Capture the cell that displays the provided text and extract its [x, y] central coordinate. 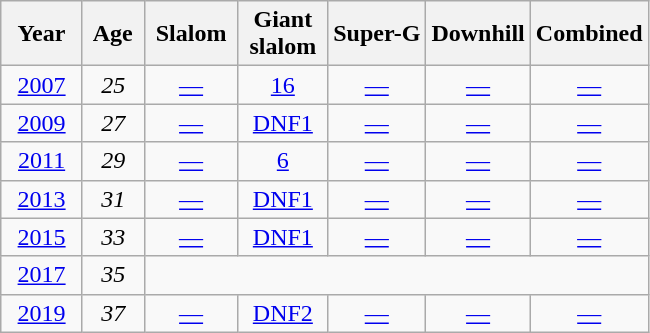
2017 [42, 275]
Combined [589, 34]
27 [113, 123]
Year [42, 34]
Age [113, 34]
2015 [42, 237]
33 [113, 237]
Slalom [191, 34]
2013 [42, 199]
37 [113, 313]
2011 [42, 161]
2009 [42, 123]
Downhill [478, 34]
25 [113, 85]
Super-G [377, 34]
16 [283, 85]
29 [113, 161]
2019 [42, 313]
31 [113, 199]
2007 [42, 85]
6 [283, 161]
DNF2 [283, 313]
Giant slalom [283, 34]
35 [113, 275]
